Scan for the cell matching the given text and deliver its (x, y) coordinate at center. 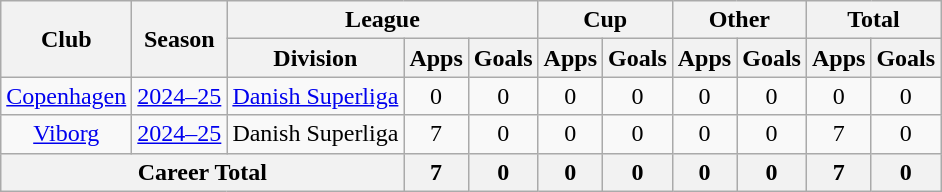
Division (316, 58)
Career Total (202, 172)
Viborg (66, 134)
Club (66, 39)
Total (873, 20)
Cup (605, 20)
League (382, 20)
Copenhagen (66, 96)
Season (180, 39)
Other (739, 20)
